Determine the [x, y] coordinate at the center of the cell enclosing the given text.  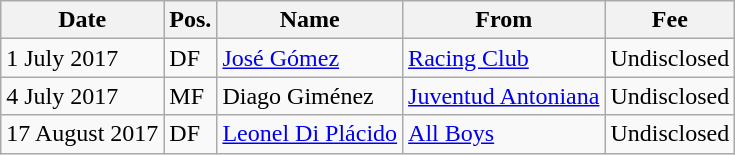
Fee [670, 20]
17 August 2017 [82, 134]
All Boys [504, 134]
Juventud Antoniana [504, 96]
From [504, 20]
Name [310, 20]
Date [82, 20]
Racing Club [504, 58]
Diago Giménez [310, 96]
Leonel Di Plácido [310, 134]
4 July 2017 [82, 96]
José Gómez [310, 58]
1 July 2017 [82, 58]
MF [190, 96]
Pos. [190, 20]
